For the text-containing cell, return its midpoint in (x, y) coordinate format. 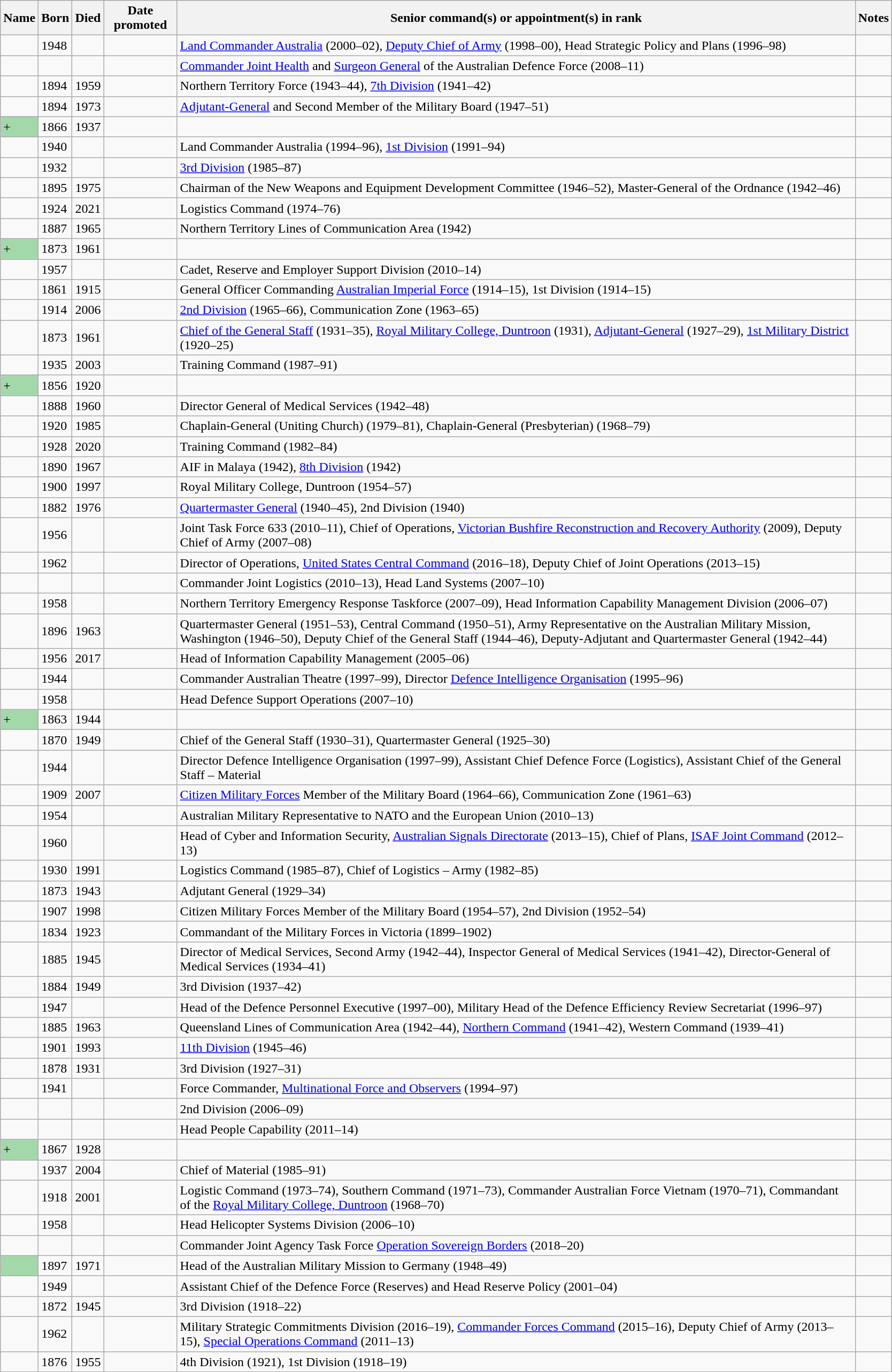
Cadet, Reserve and Employer Support Division (2010–14) (516, 269)
1856 (56, 386)
General Officer Commanding Australian Imperial Force (1914–15), 1st Division (1914–15) (516, 290)
1890 (56, 467)
1863 (56, 720)
Director General of Medical Services (1942–48) (516, 406)
1882 (56, 507)
Citizen Military Forces Member of the Military Board (1954–57), 2nd Division (1952–54) (516, 911)
1941 (56, 1089)
1959 (88, 86)
1900 (56, 487)
1901 (56, 1048)
Northern Territory Force (1943–44), 7th Division (1941–42) (516, 86)
Head Defence Support Operations (2007–10) (516, 699)
Australian Military Representative to NATO and the European Union (2010–13) (516, 815)
1867 (56, 1150)
Chaplain-General (Uniting Church) (1979–81), Chaplain-General (Presbyterian) (1968–79) (516, 426)
Northern Territory Lines of Communication Area (1942) (516, 228)
Chief of the General Staff (1930–31), Quartermaster General (1925–30) (516, 740)
1957 (56, 269)
2001 (88, 1198)
Chief of the General Staff (1931–35), Royal Military College, Duntroon (1931), Adjutant-General (1927–29), 1st Military District (1920–25) (516, 338)
1888 (56, 406)
Assistant Chief of the Defence Force (Reserves) and Head Reserve Policy (2001–04) (516, 1286)
3rd Division (1927–31) (516, 1068)
11th Division (1945–46) (516, 1048)
Joint Task Force 633 (2010–11), Chief of Operations, Victorian Bushfire Reconstruction and Recovery Authority (2009), Deputy Chief of Army (2007–08) (516, 535)
1997 (88, 487)
1998 (88, 911)
1866 (56, 127)
Quartermaster General (1940–45), 2nd Division (1940) (516, 507)
Commandant of the Military Forces in Victoria (1899–1902) (516, 931)
2006 (88, 310)
1872 (56, 1306)
1884 (56, 986)
Commander Joint Health and Surgeon General of the Australian Defence Force (2008–11) (516, 66)
1940 (56, 147)
Royal Military College, Duntroon (1954–57) (516, 487)
Northern Territory Emergency Response Taskforce (2007–09), Head Information Capability Management Division (2006–07) (516, 603)
Head People Capability (2011–14) (516, 1129)
2nd Division (2006–09) (516, 1109)
Died (88, 18)
1930 (56, 870)
Training Command (1982–84) (516, 446)
1973 (88, 106)
AIF in Malaya (1942), 8th Division (1942) (516, 467)
1887 (56, 228)
1924 (56, 208)
1876 (56, 1362)
1861 (56, 290)
1955 (88, 1362)
Name (19, 18)
1971 (88, 1266)
1907 (56, 911)
1878 (56, 1068)
Force Commander, Multinational Force and Observers (1994–97) (516, 1089)
1948 (56, 45)
Head Helicopter Systems Division (2006–10) (516, 1225)
1993 (88, 1048)
Land Commander Australia (1994–96), 1st Division (1991–94) (516, 147)
Commander Australian Theatre (1997–99), Director Defence Intelligence Organisation (1995–96) (516, 679)
1895 (56, 188)
Adjutant General (1929–34) (516, 891)
1991 (88, 870)
Director of Operations, United States Central Command (2016–18), Deputy Chief of Joint Operations (2013–15) (516, 562)
Born (56, 18)
Land Commander Australia (2000–02), Deputy Chief of Army (1998–00), Head Strategic Policy and Plans (1996–98) (516, 45)
1931 (88, 1068)
1935 (56, 365)
1975 (88, 188)
Commander Joint Agency Task Force Operation Sovereign Borders (2018–20) (516, 1245)
1923 (88, 931)
Logistics Command (1974–76) (516, 208)
Commander Joint Logistics (2010–13), Head Land Systems (2007–10) (516, 583)
1918 (56, 1198)
1897 (56, 1266)
Queensland Lines of Communication Area (1942–44), Northern Command (1941–42), Western Command (1939–41) (516, 1028)
1909 (56, 795)
1947 (56, 1007)
Citizen Military Forces Member of the Military Board (1964–66), Communication Zone (1961–63) (516, 795)
Director Defence Intelligence Organisation (1997–99), Assistant Chief Defence Force (Logistics), Assistant Chief of the General Staff – Material (516, 768)
1914 (56, 310)
4th Division (1921), 1st Division (1918–19) (516, 1362)
Senior command(s) or appointment(s) in rank (516, 18)
1954 (56, 815)
Head of Cyber and Information Security, Australian Signals Directorate (2013–15), Chief of Plans, ISAF Joint Command (2012–13) (516, 843)
Chief of Material (1985–91) (516, 1170)
Logistics Command (1985–87), Chief of Logistics – Army (1982–85) (516, 870)
2003 (88, 365)
Notes (873, 18)
1976 (88, 507)
Training Command (1987–91) (516, 365)
1834 (56, 931)
2020 (88, 446)
Head of the Australian Military Mission to Germany (1948–49) (516, 1266)
1896 (56, 631)
Date promoted (140, 18)
2nd Division (1965–66), Communication Zone (1963–65) (516, 310)
Chairman of the New Weapons and Equipment Development Committee (1946–52), Master-General of the Ordnance (1942–46) (516, 188)
1965 (88, 228)
1870 (56, 740)
3rd Division (1985–87) (516, 167)
Director of Medical Services, Second Army (1942–44), Inspector General of Medical Services (1941–42), Director-General of Medical Services (1934–41) (516, 959)
Head of the Defence Personnel Executive (1997–00), Military Head of the Defence Efficiency Review Secretariat (1996–97) (516, 1007)
1915 (88, 290)
2021 (88, 208)
Adjutant-General and Second Member of the Military Board (1947–51) (516, 106)
1943 (88, 891)
3rd Division (1918–22) (516, 1306)
1967 (88, 467)
2017 (88, 659)
1985 (88, 426)
2004 (88, 1170)
3rd Division (1937–42) (516, 986)
2007 (88, 795)
Head of Information Capability Management (2005–06) (516, 659)
1932 (56, 167)
